For the text-containing cell, return its midpoint in (x, y) coordinate format. 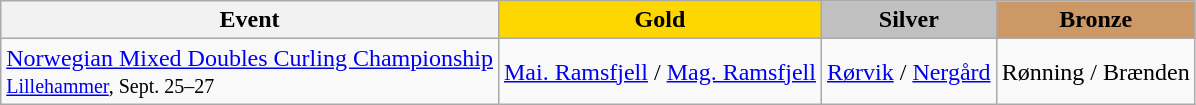
Gold (660, 20)
Event (250, 20)
Norwegian Mixed Doubles Curling Championship Lillehammer, Sept. 25–27 (250, 72)
Mai. Ramsfjell / Mag. Ramsfjell (660, 72)
Silver (908, 20)
Rørvik / Nergård (908, 72)
Rønning / Brænden (1096, 72)
Bronze (1096, 20)
